Detect which cell encompasses the target text, then output its (x, y) center coordinate. 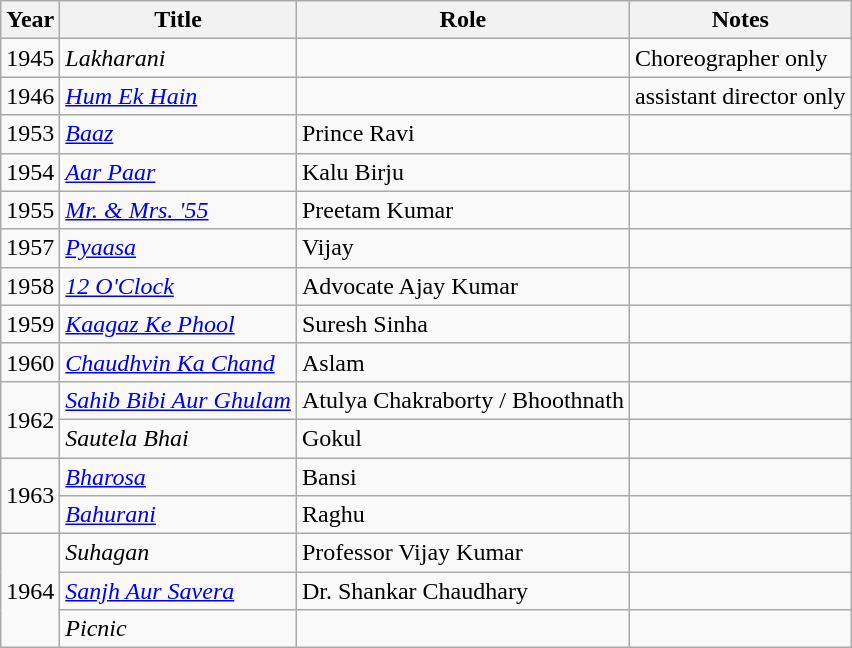
Mr. & Mrs. '55 (178, 210)
Bansi (462, 477)
Advocate Ajay Kumar (462, 286)
Preetam Kumar (462, 210)
Aslam (462, 362)
Lakharani (178, 58)
1953 (30, 134)
1958 (30, 286)
1955 (30, 210)
Aar Paar (178, 172)
Kaagaz Ke Phool (178, 324)
Prince Ravi (462, 134)
1945 (30, 58)
Hum Ek Hain (178, 96)
Sautela Bhai (178, 438)
assistant director only (740, 96)
1963 (30, 496)
Professor Vijay Kumar (462, 553)
Baaz (178, 134)
1960 (30, 362)
Suhagan (178, 553)
Choreographer only (740, 58)
1964 (30, 591)
Sahib Bibi Aur Ghulam (178, 400)
Kalu Birju (462, 172)
Picnic (178, 629)
Notes (740, 20)
12 O'Clock (178, 286)
Sanjh Aur Savera (178, 591)
Vijay (462, 248)
Gokul (462, 438)
Pyaasa (178, 248)
1959 (30, 324)
Year (30, 20)
1946 (30, 96)
Atulya Chakraborty / Bhoothnath (462, 400)
1954 (30, 172)
Bahurani (178, 515)
Title (178, 20)
Role (462, 20)
Suresh Sinha (462, 324)
Dr. Shankar Chaudhary (462, 591)
Chaudhvin Ka Chand (178, 362)
Raghu (462, 515)
1957 (30, 248)
Bharosa (178, 477)
1962 (30, 419)
